Determine the (X, Y) coordinate at the center of the cell enclosing the given text.  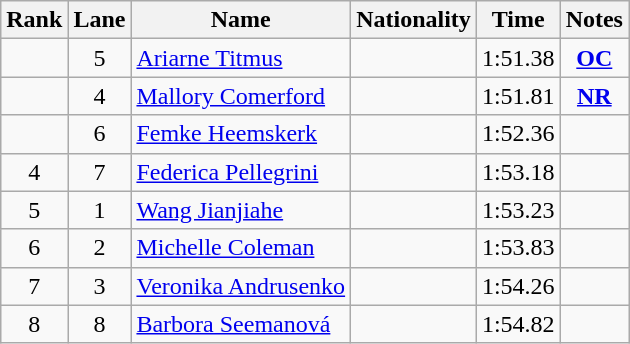
1:53.23 (518, 210)
Barbora Seemanová (241, 324)
3 (100, 286)
Wang Jianjiahe (241, 210)
Veronika Andrusenko (241, 286)
Femke Heemskerk (241, 134)
1:54.26 (518, 286)
Time (518, 20)
Ariarne Titmus (241, 58)
Lane (100, 20)
1:51.38 (518, 58)
NR (594, 96)
1:51.81 (518, 96)
1 (100, 210)
1:54.82 (518, 324)
1:52.36 (518, 134)
OC (594, 58)
2 (100, 248)
Federica Pellegrini (241, 172)
Notes (594, 20)
Michelle Coleman (241, 248)
1:53.83 (518, 248)
1:53.18 (518, 172)
Nationality (414, 20)
Name (241, 20)
Mallory Comerford (241, 96)
Rank (34, 20)
